Extract the (x, y) coordinate from the center of the cell holding the provided text.  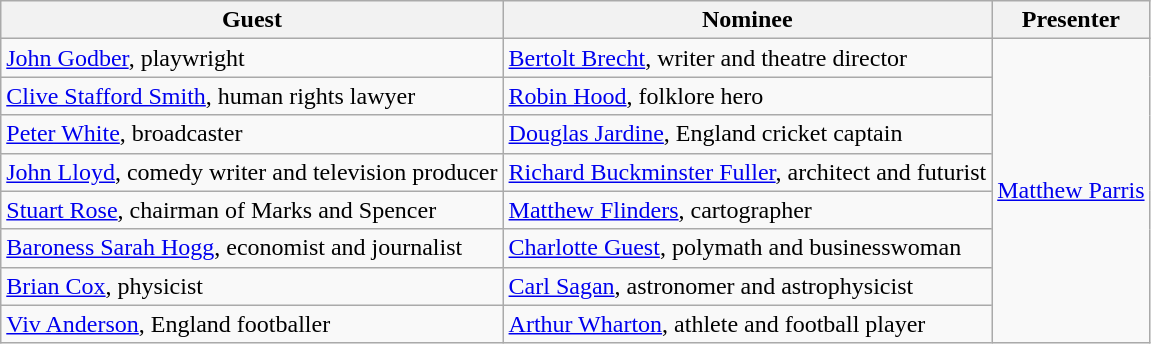
Clive Stafford Smith, human rights lawyer (252, 96)
Bertolt Brecht, writer and theatre director (748, 58)
Peter White, broadcaster (252, 134)
John Lloyd, comedy writer and television producer (252, 172)
Nominee (748, 20)
Presenter (1071, 20)
John Godber, playwright (252, 58)
Viv Anderson, England footballer (252, 324)
Brian Cox, physicist (252, 286)
Arthur Wharton, athlete and football player (748, 324)
Robin Hood, folklore hero (748, 96)
Matthew Flinders, cartographer (748, 210)
Baroness Sarah Hogg, economist and journalist (252, 248)
Carl Sagan, astronomer and astrophysicist (748, 286)
Guest (252, 20)
Stuart Rose, chairman of Marks and Spencer (252, 210)
Richard Buckminster Fuller, architect and futurist (748, 172)
Matthew Parris (1071, 191)
Charlotte Guest, polymath and businesswoman (748, 248)
Douglas Jardine, England cricket captain (748, 134)
